Scan for the cell matching the given text and deliver its [X, Y] coordinate at center. 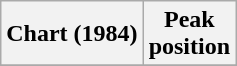
Chart (1984) [72, 34]
Peakposition [189, 34]
